Output the [X, Y] coordinate of the center of the cell containing the given text.  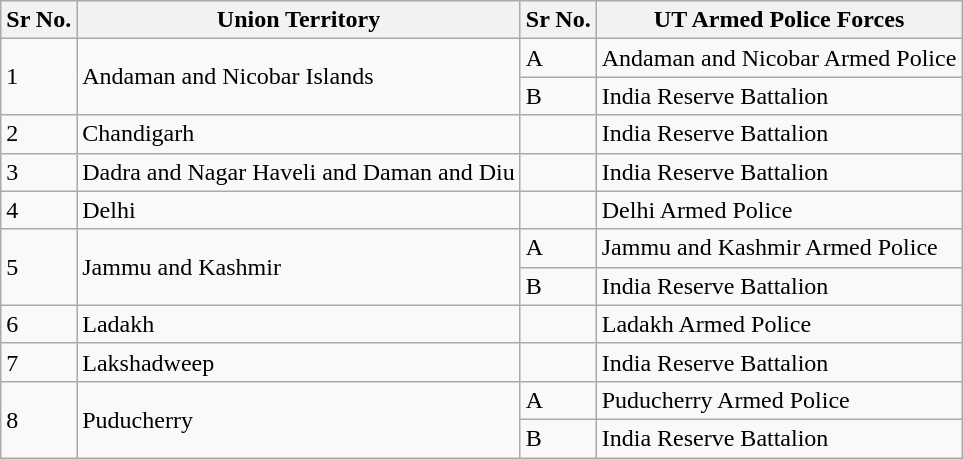
Ladakh Armed Police [779, 324]
5 [39, 267]
Delhi [299, 210]
3 [39, 172]
Andaman and Nicobar Islands [299, 77]
Dadra and Nagar Haveli and Daman and Diu [299, 172]
8 [39, 419]
Lakshadweep [299, 362]
1 [39, 77]
4 [39, 210]
Ladakh [299, 324]
Delhi Armed Police [779, 210]
UT Armed Police Forces [779, 20]
2 [39, 134]
Puducherry Armed Police [779, 400]
Puducherry [299, 419]
Jammu and Kashmir Armed Police [779, 248]
Chandigarh [299, 134]
Jammu and Kashmir [299, 267]
6 [39, 324]
Union Territory [299, 20]
7 [39, 362]
Andaman and Nicobar Armed Police [779, 58]
